Capture the cell that displays the provided text and extract its [X, Y] central coordinate. 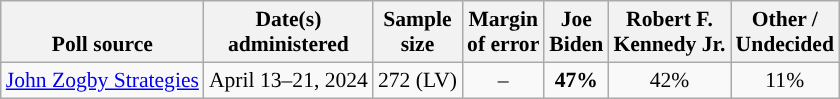
47% [576, 80]
11% [784, 80]
April 13–21, 2024 [288, 80]
JoeBiden [576, 32]
272 (LV) [418, 80]
Marginof error [503, 32]
Samplesize [418, 32]
Date(s)administered [288, 32]
Robert F.Kennedy Jr. [669, 32]
42% [669, 80]
John Zogby Strategies [102, 80]
Poll source [102, 32]
Other /Undecided [784, 32]
– [503, 80]
